Provide the [X, Y] coordinate of the cell's center where the given text is located.  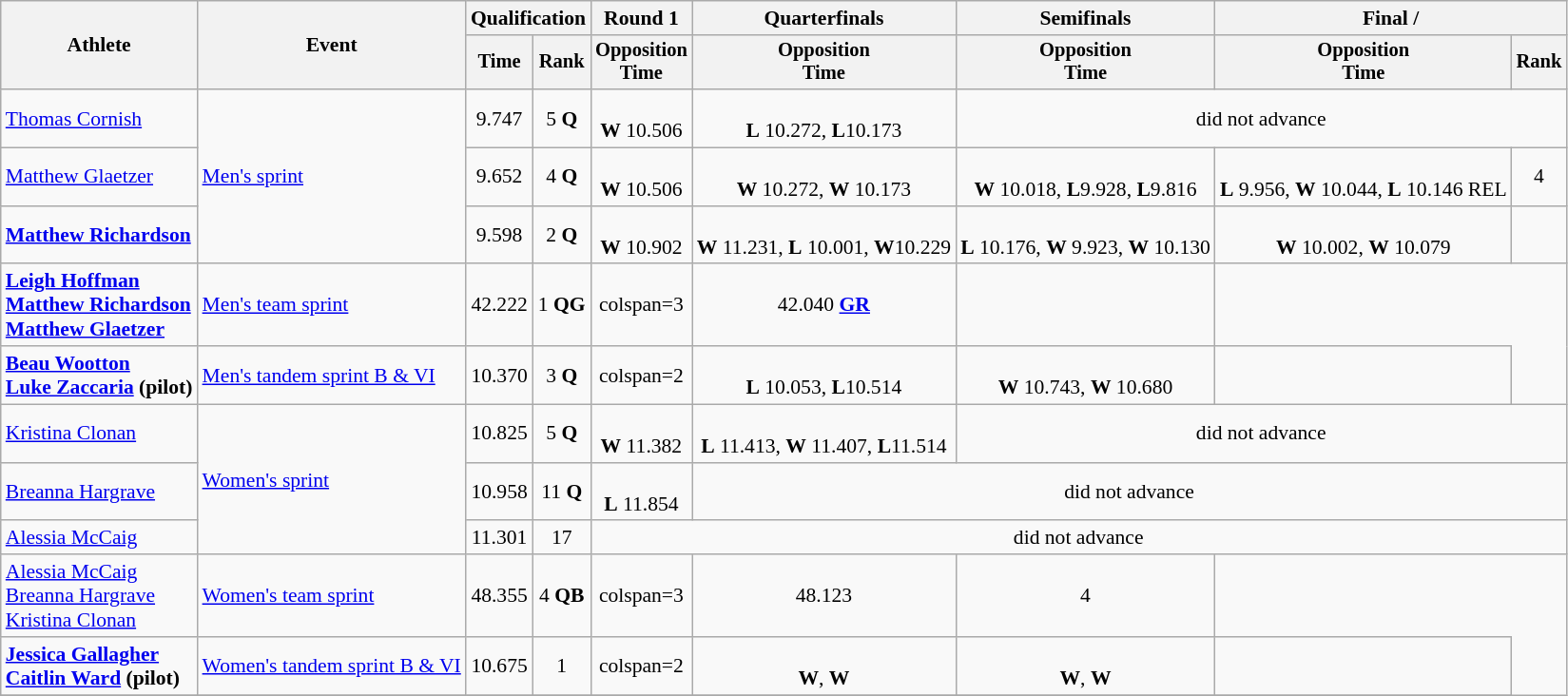
W 10.902 [641, 236]
Matthew Richardson [99, 236]
48.355 [499, 595]
Semifinals [1086, 18]
Quarterfinals [823, 18]
Alessia McCaig [99, 538]
W 11.382 [641, 434]
L 10.272, L10.173 [823, 118]
W 10.002, W 10.079 [1364, 236]
9.747 [499, 118]
9.598 [499, 236]
L 10.053, L10.514 [823, 375]
W 11.231, L 10.001, W10.229 [823, 236]
Beau WoottonLuke Zaccaria (pilot) [99, 375]
9.652 [499, 177]
L 11.413, W 11.407, L11.514 [823, 434]
48.123 [823, 595]
42.222 [499, 306]
10.958 [499, 493]
17 [561, 538]
W 10.272, W 10.173 [823, 177]
Athlete [99, 46]
Leigh HoffmanMatthew RichardsonMatthew Glaetzer [99, 306]
Breanna Hargrave [99, 493]
Final / [1390, 18]
Men's team sprint [332, 306]
4 QB [561, 595]
W 10.743, W 10.680 [1086, 375]
Thomas Cornish [99, 118]
10.370 [499, 375]
Qualification [529, 18]
10.675 [499, 666]
L 10.176, W 9.923, W 10.130 [1086, 236]
Women's team sprint [332, 595]
2 Q [561, 236]
42.040 GR [823, 306]
L 11.854 [641, 493]
3 Q [561, 375]
Round 1 [641, 18]
L 9.956, W 10.044, L 10.146 REL [1364, 177]
Kristina Clonan [99, 434]
Men's sprint [332, 177]
W 10.018, L9.928, L9.816 [1086, 177]
11 Q [561, 493]
Men's tandem sprint B & VI [332, 375]
10.825 [499, 434]
Women's tandem sprint B & VI [332, 666]
Time [499, 63]
Event [332, 46]
Alessia McCaigBreanna HargraveKristina Clonan [99, 595]
Jessica GallagherCaitlin Ward (pilot) [99, 666]
4 Q [561, 177]
Matthew Glaetzer [99, 177]
1 [561, 666]
Women's sprint [332, 480]
11.301 [499, 538]
1 QG [561, 306]
